Return the (x, y) coordinate for the center point of the cell that contains the specified text.  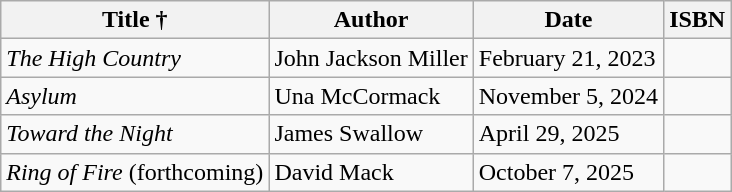
John Jackson Miller (371, 58)
David Mack (371, 172)
Asylum (135, 96)
April 29, 2025 (568, 134)
Una McCormack (371, 96)
November 5, 2024 (568, 96)
ISBN (698, 20)
The High Country (135, 58)
Author (371, 20)
October 7, 2025 (568, 172)
Toward the Night (135, 134)
February 21, 2023 (568, 58)
James Swallow (371, 134)
Title † (135, 20)
Date (568, 20)
Ring of Fire (forthcoming) (135, 172)
